Search for the cell housing the specified text and yield its (x, y) center coordinate. 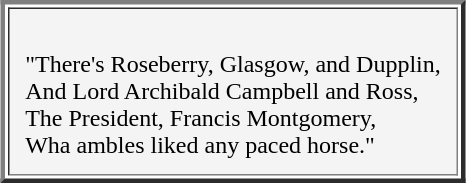
"There's Roseberry, Glasgow, and Dupplin, And Lord Archibald Campbell and Ross, The President, Francis Montgomery, Wha ambles liked any paced horse." (234, 92)
